Provide the (x, y) coordinate of the cell's center where the given text is located.  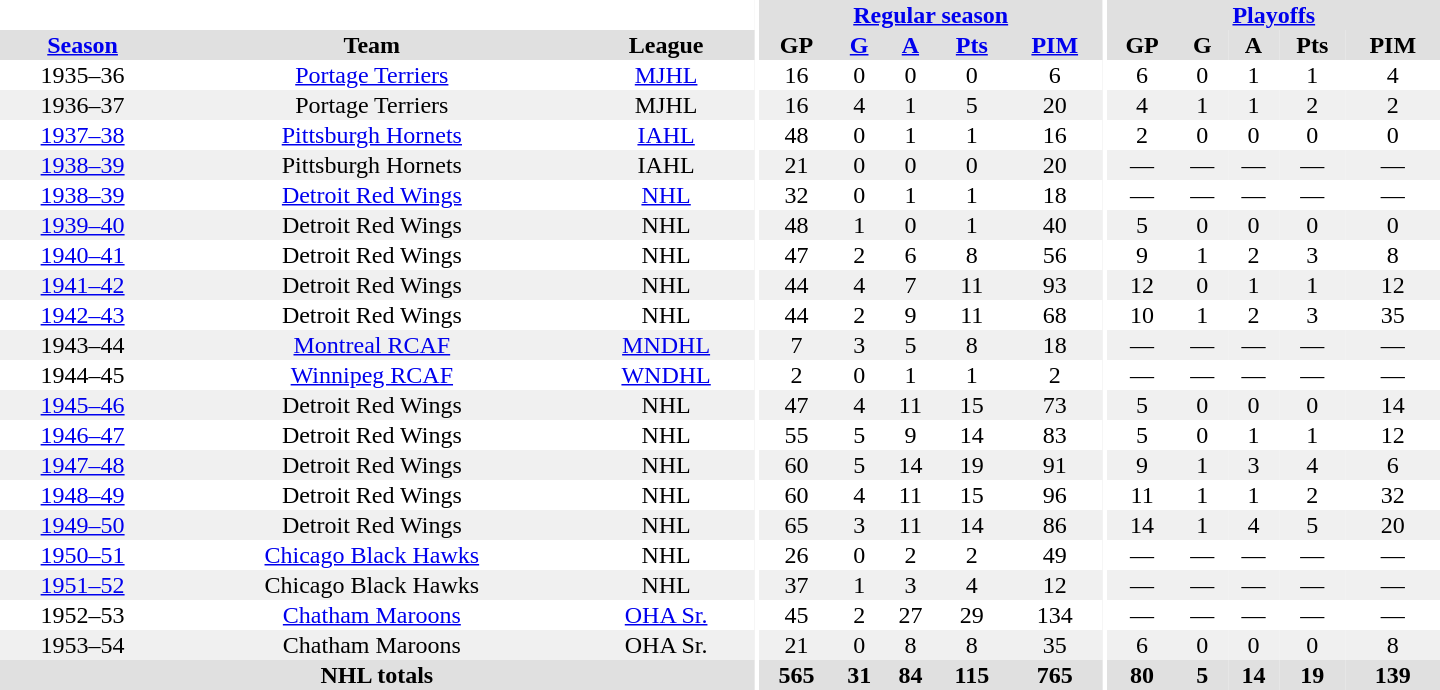
1944–45 (82, 375)
73 (1055, 405)
1947–48 (82, 465)
1948–49 (82, 495)
56 (1055, 255)
68 (1055, 315)
96 (1055, 495)
1940–41 (82, 255)
83 (1055, 435)
1953–54 (82, 645)
1943–44 (82, 345)
86 (1055, 525)
Season (82, 45)
1942–43 (82, 315)
1939–40 (82, 225)
27 (910, 615)
29 (972, 615)
1950–51 (82, 555)
WNDHL (666, 375)
134 (1055, 615)
40 (1055, 225)
765 (1055, 675)
10 (1142, 315)
NHL totals (377, 675)
565 (796, 675)
93 (1055, 285)
1946–47 (82, 435)
1945–46 (82, 405)
1935–36 (82, 75)
45 (796, 615)
Montreal RCAF (372, 345)
84 (910, 675)
1949–50 (82, 525)
49 (1055, 555)
1951–52 (82, 585)
65 (796, 525)
55 (796, 435)
Winnipeg RCAF (372, 375)
Team (372, 45)
37 (796, 585)
League (666, 45)
1936–37 (82, 105)
80 (1142, 675)
1952–53 (82, 615)
Playoffs (1274, 15)
31 (860, 675)
139 (1393, 675)
1937–38 (82, 135)
1941–42 (82, 285)
26 (796, 555)
115 (972, 675)
MNDHL (666, 345)
91 (1055, 465)
Regular season (930, 15)
